Pinpoint the cell where the given text exists, returning its [x, y] midpoint coordinate. 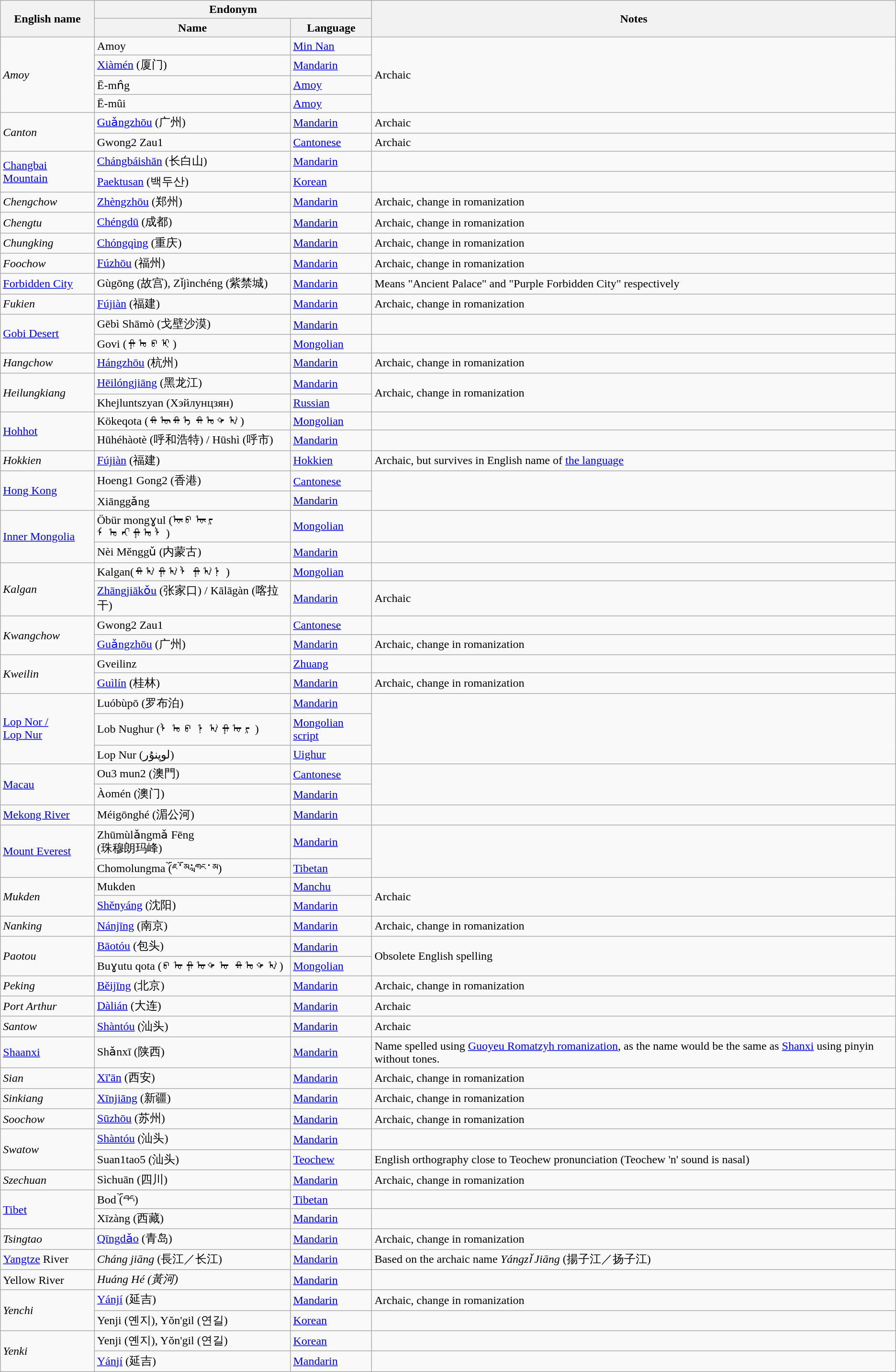
Foochow [47, 263]
Xiàmén (厦门) [192, 65]
Xīzàng (西藏) [192, 1218]
Chungking [47, 243]
Nèi Měnggǔ (内蒙古) [192, 553]
Gēbì Shāmò (戈壁沙漠) [192, 325]
Teochew [331, 1160]
Qīngdǎo (青岛) [192, 1239]
Kweilin [47, 674]
Hangchow [47, 363]
Xī'ān (西安) [192, 1078]
Hong Kong [47, 490]
Ē-mûi [192, 103]
Běijīng (北京) [192, 986]
Zhèngzhōu (郑州) [192, 202]
Chengchow [47, 202]
Zhūmùlǎngmǎ Fēng(珠穆朗玛峰) [192, 842]
Mekong River [47, 815]
Méigōnghé (湄公河) [192, 815]
Obsolete English spelling [634, 956]
Shaanxi [47, 1053]
Huáng Hé (黃河) [192, 1280]
Name spelled using Guoyeu Romatzyh romanization, as the name would be the same as Shanxi using pinyin without tones. [634, 1053]
Ē-mn̂g [192, 85]
Chóngqìng (重庆) [192, 243]
Cháng jiāng (長江／长江) [192, 1259]
Zhāngjiākǒu (张家口) / Kālāgàn (喀拉干) [192, 599]
Yangtze River [47, 1259]
Notes [634, 19]
Russian [331, 403]
Fukien [47, 305]
Yenki [47, 1351]
Nánjīng (南京) [192, 926]
Luóbùpō (罗布泊) [192, 704]
Tibet [47, 1210]
Dàlián (大连) [192, 1007]
Hoeng1 Gong2 (香港) [192, 481]
Öbür mongɣul (ᠦᠪᠦᠷ ᠮᠣᠩᠭᠣᠯ) [192, 526]
Kalgan(ᠬᠠᠭᠠᠯᠭᠠᠨ) [192, 571]
Sinkiang [47, 1099]
Sìchuān (四川) [192, 1180]
Kwangchow [47, 636]
Means "Ancient Palace" and "Purple Forbidden City" respectively [634, 283]
Manchu [331, 886]
Bod (བོད) [192, 1199]
Language [331, 28]
Chomolungma (ཇོ་མོ་གླང་མ) [192, 868]
Zhuang [331, 664]
Xīnjiāng (新疆) [192, 1099]
Heilungkiang [47, 393]
Govi (ᠭᠣᠪᠢ) [192, 344]
Kökeqota (ᠬᠥᠬᠡᠬᠣᠲᠠ) [192, 421]
Paotou [47, 956]
Macau [47, 784]
Forbidden City [47, 283]
Chéngdū (成都) [192, 222]
Bāotóu (包头) [192, 946]
Gùgōng (故宫), Zǐjìnchéng (紫禁城) [192, 283]
Shǎnxī (陕西) [192, 1053]
Changbai Mountain [47, 171]
Mongolian script [331, 729]
Tsingtao [47, 1239]
Mount Everest [47, 851]
Yellow River [47, 1280]
Àomén (澳门) [192, 795]
Inner Mongolia [47, 536]
Hohhot [47, 431]
Min Nan [331, 46]
Santow [47, 1027]
English name [47, 19]
Hēilóngjiāng (黑龙江) [192, 383]
Paektusan (백두산) [192, 182]
Soochow [47, 1119]
Lop Nur (لوپنۇر) [192, 755]
Lop Nor /Lop Nur [47, 729]
Sūzhōu (苏州) [192, 1119]
Archaic, but survives in English name of the language [634, 461]
Sian [47, 1078]
Hángzhōu (杭州) [192, 363]
Gveilinz [192, 664]
Khejluntszyan (Хэйлунцзян) [192, 403]
Gobi Desert [47, 333]
Shěnyáng (沈阳) [192, 906]
Uighur [331, 755]
English orthography close to Teochew pronunciation (Teochew 'n' sound is nasal) [634, 1160]
Lob Nughur (ᠯᠣᠪ ᠨᠠᠭᠤᠷ) [192, 729]
Chengtu [47, 222]
Canton [47, 132]
Szechuan [47, 1180]
Suan1tao5 (汕头) [192, 1160]
Name [192, 28]
Based on the archaic name Yángzǐ Jiāng (揚子江／扬子江) [634, 1259]
Fúzhōu (福州) [192, 263]
Guìlín (桂林) [192, 683]
Swatow [47, 1149]
Port Arthur [47, 1007]
Yenchi [47, 1310]
Xiānggǎng [192, 501]
Nanking [47, 926]
Ou3 mun2 (澳門) [192, 774]
Chángbáishān (长白山) [192, 162]
Kalgan [47, 589]
Hūhéhàotè (呼和浩特) / Hūshì (呼市) [192, 441]
Endonym [233, 10]
Buɣutu qota (ᠪᠤᠭᠤᠲᠤ ᠬᠣᠲᠠ) [192, 966]
Peking [47, 986]
